Return the [x, y] coordinate for the center point of the cell that contains the specified text.  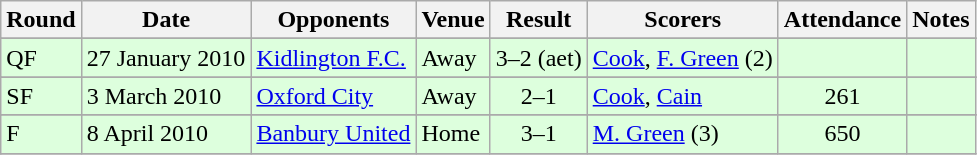
Result [538, 20]
8 April 2010 [166, 134]
Kidlington F.C. [334, 58]
Cook, F. Green (2) [682, 58]
Banbury United [334, 134]
Date [166, 20]
27 January 2010 [166, 58]
650 [842, 134]
2–1 [538, 96]
261 [842, 96]
Scorers [682, 20]
3 March 2010 [166, 96]
Oxford City [334, 96]
F [41, 134]
3–1 [538, 134]
Notes [941, 20]
Cook, Cain [682, 96]
Opponents [334, 20]
Venue [453, 20]
M. Green (3) [682, 134]
QF [41, 58]
SF [41, 96]
Attendance [842, 20]
3–2 (aet) [538, 58]
Home [453, 134]
Round [41, 20]
